From the cell containing the given text, extract its center point as (X, Y) coordinate. 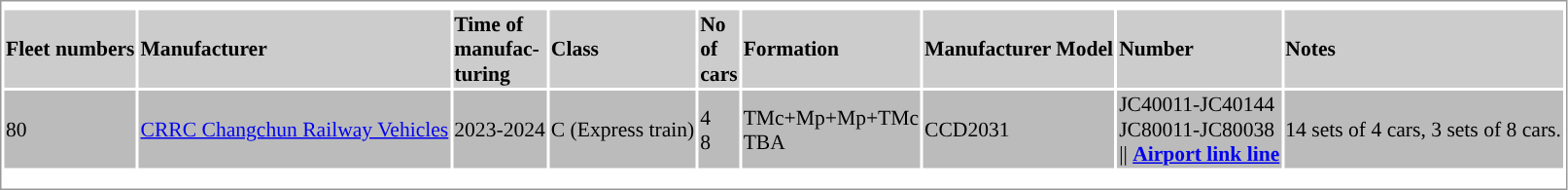
Class (622, 49)
No of cars (719, 49)
Time of manufac-turing (500, 49)
Fleet numbers (70, 49)
TMc+Mp+Mp+TMcTBA (830, 130)
JC40011-JC40144JC80011-JC80038|| Airport link line (1200, 130)
Manufacturer Model (1019, 49)
48 (719, 130)
Number (1200, 49)
CCD2031 (1019, 130)
CRRC Changchun Railway Vehicles (295, 130)
2023-2024 (500, 130)
Formation (830, 49)
Manufacturer (295, 49)
14 sets of 4 cars, 3 sets of 8 cars. (1423, 130)
Notes (1423, 49)
C (Express train) (622, 130)
80 (70, 130)
